Locate the cell with the specified text and output its [x, y] center coordinate. 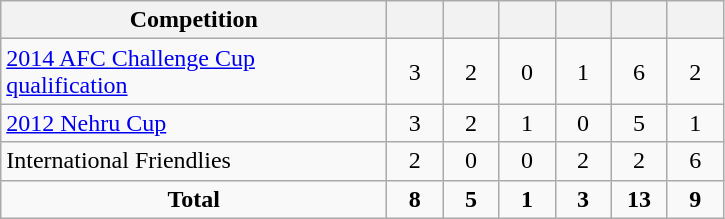
9 [695, 199]
Total [194, 199]
Competition [194, 20]
13 [639, 199]
2012 Nehru Cup [194, 123]
2014 AFC Challenge Cup qualification [194, 72]
International Friendlies [194, 161]
8 [415, 199]
